Output the [X, Y] coordinate of the center of the cell containing the given text.  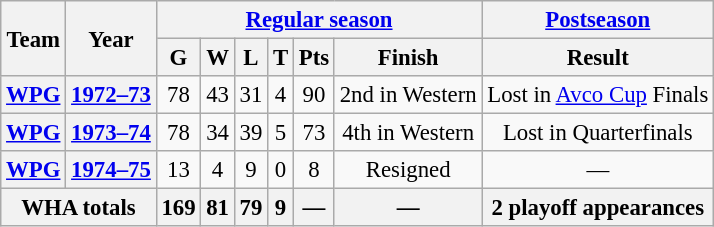
Finish [408, 58]
1974–75 [111, 170]
1973–74 [111, 133]
WHA totals [78, 208]
31 [250, 95]
39 [250, 133]
Team [34, 38]
Lost in Quarterfinals [598, 133]
13 [178, 170]
Year [111, 38]
79 [250, 208]
T [281, 58]
81 [218, 208]
2 playoff appearances [598, 208]
0 [281, 170]
169 [178, 208]
Regular season [319, 20]
L [250, 58]
Resigned [408, 170]
Pts [314, 58]
2nd in Western [408, 95]
G [178, 58]
4th in Western [408, 133]
90 [314, 95]
1972–73 [111, 95]
43 [218, 95]
Lost in Avco Cup Finals [598, 95]
73 [314, 133]
W [218, 58]
8 [314, 170]
34 [218, 133]
5 [281, 133]
Postseason [598, 20]
Result [598, 58]
